Search for the cell housing the specified text and yield its (X, Y) center coordinate. 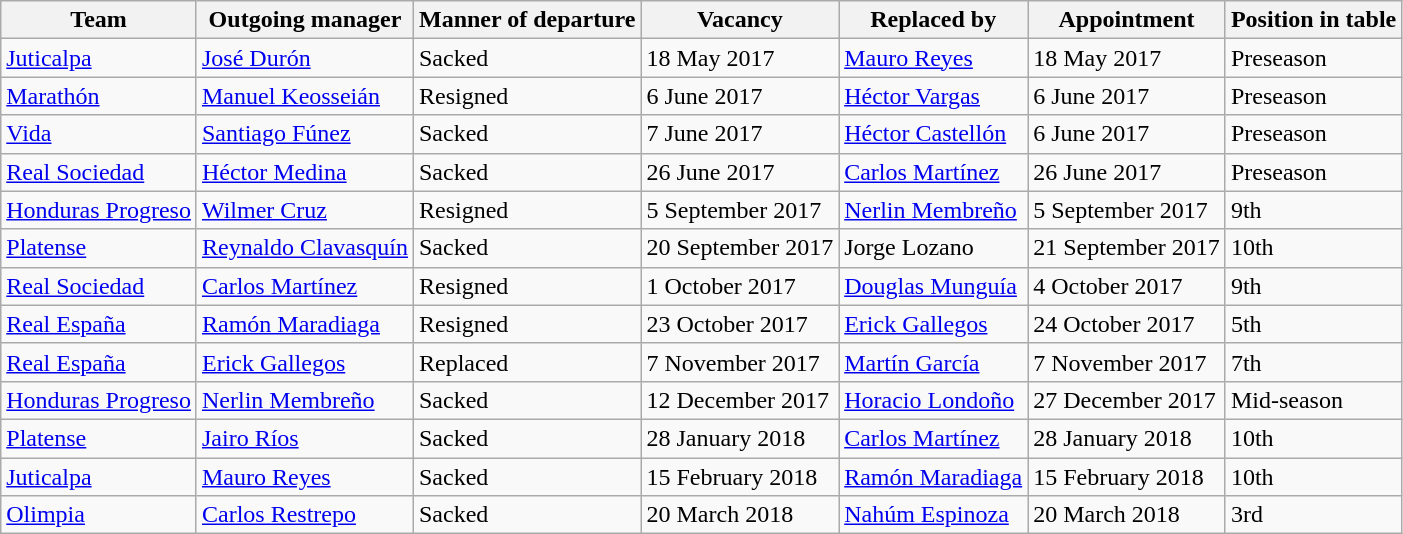
Replaced by (934, 20)
4 October 2017 (1127, 286)
23 October 2017 (740, 324)
Vida (99, 134)
Manner of departure (526, 20)
27 December 2017 (1127, 400)
Martín García (934, 362)
7th (1313, 362)
3rd (1313, 515)
Marathón (99, 96)
Team (99, 20)
Santiago Fúnez (304, 134)
Héctor Medina (304, 172)
Nahúm Espinoza (934, 515)
Reynaldo Clavasquín (304, 248)
Héctor Vargas (934, 96)
Olimpia (99, 515)
Jairo Ríos (304, 438)
Position in table (1313, 20)
Mid-season (1313, 400)
Appointment (1127, 20)
Vacancy (740, 20)
7 June 2017 (740, 134)
Replaced (526, 362)
Manuel Keosseián (304, 96)
Horacio Londoño (934, 400)
24 October 2017 (1127, 324)
12 December 2017 (740, 400)
Wilmer Cruz (304, 210)
Jorge Lozano (934, 248)
Douglas Munguía (934, 286)
20 September 2017 (740, 248)
Héctor Castellón (934, 134)
1 October 2017 (740, 286)
21 September 2017 (1127, 248)
José Durón (304, 58)
Outgoing manager (304, 20)
Carlos Restrepo (304, 515)
5th (1313, 324)
